Find where the given text appears and provide that cell's center as (x, y) coordinate. 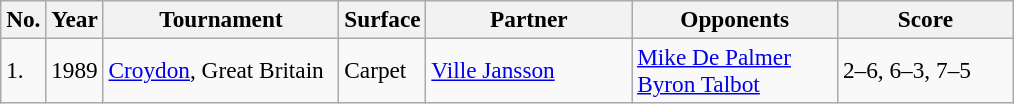
Carpet (382, 70)
No. (24, 19)
Ville Jansson (529, 70)
Surface (382, 19)
Opponents (735, 19)
1989 (74, 70)
Croydon, Great Britain (221, 70)
2–6, 6–3, 7–5 (926, 70)
Year (74, 19)
Mike De Palmer Byron Talbot (735, 70)
Tournament (221, 19)
1. (24, 70)
Partner (529, 19)
Score (926, 19)
